Search for the cell housing the specified text and yield its [X, Y] center coordinate. 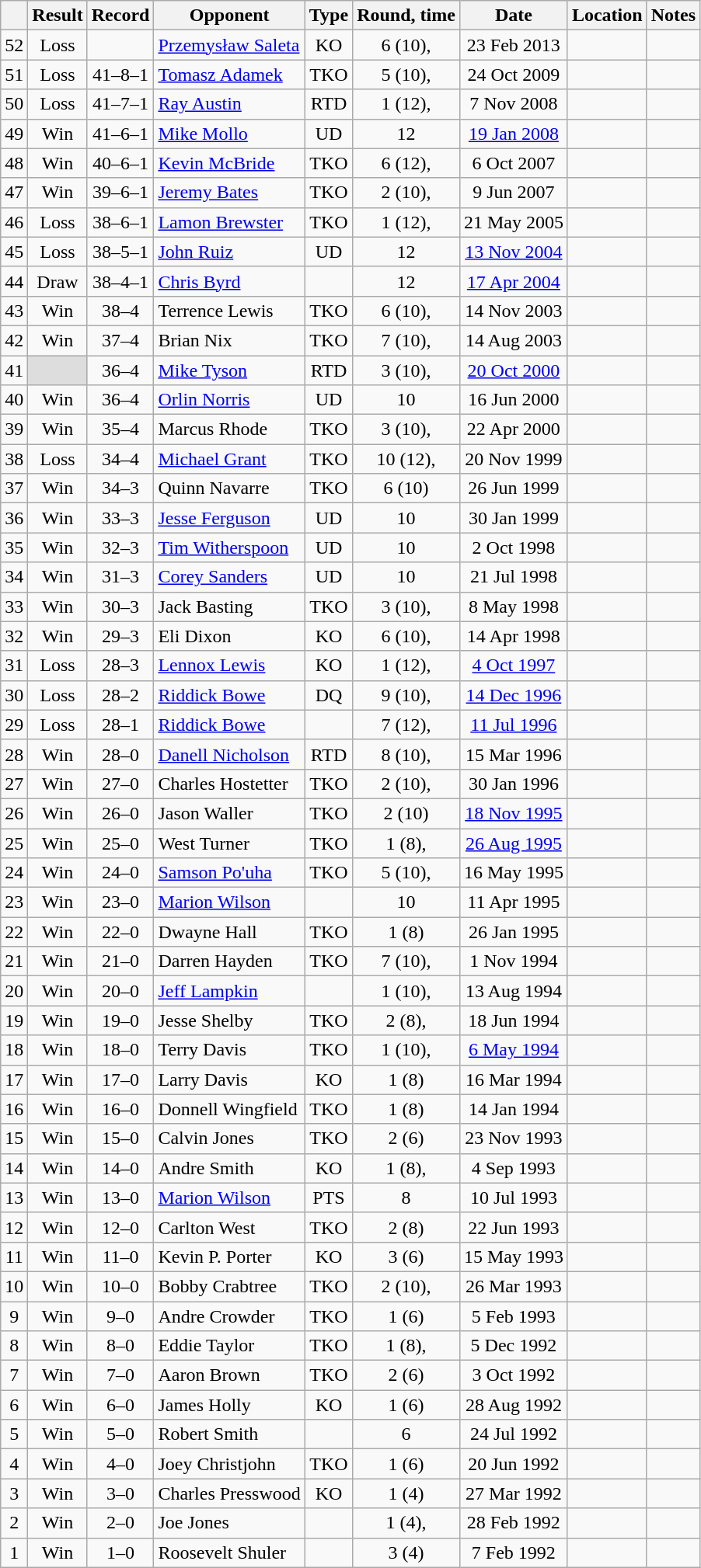
7 Feb 1992 [513, 1552]
20 Oct 2000 [513, 370]
Bobby Crabtree [229, 1286]
21 May 2005 [513, 222]
13 Aug 1994 [513, 991]
3 (6) [406, 1257]
Terry Davis [229, 1050]
Jack Basting [229, 607]
35–4 [120, 429]
17–0 [120, 1080]
14 [14, 1168]
28–2 [120, 695]
Andre Smith [229, 1168]
Larry Davis [229, 1080]
PTS [328, 1198]
Notes [673, 16]
Calvin Jones [229, 1139]
7 (12), [406, 725]
Quinn Navarre [229, 488]
6 (10) [406, 488]
2 Oct 1998 [513, 548]
48 [14, 163]
35 [14, 548]
28 [14, 754]
24 Oct 2009 [513, 75]
38–4 [120, 311]
9 [14, 1316]
26 [14, 813]
23 Nov 1993 [513, 1139]
3 (4) [406, 1552]
Darren Hayden [229, 961]
18 Nov 1995 [513, 813]
2 (10) [406, 813]
31–3 [120, 577]
5–0 [120, 1434]
41–6–1 [120, 134]
James Holly [229, 1405]
14 Dec 1996 [513, 695]
Eli Dixon [229, 636]
30 Jan 1996 [513, 784]
36 [14, 518]
5 Dec 1992 [513, 1346]
Jesse Ferguson [229, 518]
Robert Smith [229, 1434]
13–0 [120, 1198]
34 [14, 577]
7 [14, 1375]
16 Mar 1994 [513, 1080]
Ray Austin [229, 104]
Roosevelt Shuler [229, 1552]
Dwayne Hall [229, 932]
John Ruiz [229, 252]
Jeremy Bates [229, 193]
Donnell Wingfield [229, 1109]
Location [607, 16]
33–3 [120, 518]
28–1 [120, 725]
Lennox Lewis [229, 666]
18 [14, 1050]
38 [14, 459]
1 (4), [406, 1523]
18–0 [120, 1050]
17 Apr 2004 [513, 281]
28–0 [120, 754]
Jesse Shelby [229, 1020]
14 Nov 2003 [513, 311]
50 [14, 104]
6 May 1994 [513, 1050]
14–0 [120, 1168]
Brian Nix [229, 340]
34–3 [120, 488]
26–0 [120, 813]
24 [14, 873]
12–0 [120, 1227]
27–0 [120, 784]
38–4–1 [120, 281]
38–5–1 [120, 252]
33 [14, 607]
5 [14, 1434]
22 Jun 1993 [513, 1227]
23 [14, 902]
Corey Sanders [229, 577]
Orlin Norris [229, 400]
3–0 [120, 1493]
30 [14, 695]
14 Aug 2003 [513, 340]
Charles Hostetter [229, 784]
Charles Presswood [229, 1493]
26 Jan 1995 [513, 932]
4 Oct 1997 [513, 666]
47 [14, 193]
6 Oct 2007 [513, 163]
3 [14, 1493]
Type [328, 16]
49 [14, 134]
20 [14, 991]
2 (8) [406, 1227]
Jeff Lampkin [229, 991]
Tim Witherspoon [229, 548]
40 [14, 400]
8–0 [120, 1346]
13 Nov 2004 [513, 252]
37–4 [120, 340]
29–3 [120, 636]
Joe Jones [229, 1523]
39–6–1 [120, 193]
9 (10), [406, 695]
24 Jul 1992 [513, 1434]
Lamon Brewster [229, 222]
20–0 [120, 991]
4 Sep 1993 [513, 1168]
19–0 [120, 1020]
16 May 1995 [513, 873]
1 (4) [406, 1493]
9 Jun 2007 [513, 193]
1–0 [120, 1552]
24–0 [120, 873]
Record [120, 16]
15 [14, 1139]
Terrence Lewis [229, 311]
39 [14, 429]
7 Nov 2008 [513, 104]
15 May 1993 [513, 1257]
21–0 [120, 961]
19 Jan 2008 [513, 134]
Tomasz Adamek [229, 75]
27 Mar 1992 [513, 1493]
30 Jan 1999 [513, 518]
41 [14, 370]
10 Jul 1993 [513, 1198]
West Turner [229, 843]
Danell Nicholson [229, 754]
3 Oct 1992 [513, 1375]
11–0 [120, 1257]
8 May 1998 [513, 607]
15 Mar 1996 [513, 754]
28 Feb 1992 [513, 1523]
1 [14, 1552]
Joey Christjohn [229, 1464]
32 [14, 636]
Samson Po'uha [229, 873]
11 [14, 1257]
5 Feb 1993 [513, 1316]
25 [14, 843]
19 [14, 1020]
28 Aug 1992 [513, 1405]
52 [14, 45]
29 [14, 725]
DQ [328, 695]
Eddie Taylor [229, 1346]
11 Jul 1996 [513, 725]
Chris Byrd [229, 281]
22 [14, 932]
42 [14, 340]
Round, time [406, 16]
14 Apr 1998 [513, 636]
11 Apr 1995 [513, 902]
Michael Grant [229, 459]
26 Jun 1999 [513, 488]
1 Nov 1994 [513, 961]
23 Feb 2013 [513, 45]
27 [14, 784]
26 Aug 1995 [513, 843]
2 [14, 1523]
41–8–1 [120, 75]
40–6–1 [120, 163]
14 Jan 1994 [513, 1109]
Mike Mollo [229, 134]
32–3 [120, 548]
Carlton West [229, 1227]
Przemysław Saleta [229, 45]
Result [58, 16]
25–0 [120, 843]
16 Jun 2000 [513, 400]
23–0 [120, 902]
8 (10), [406, 754]
38–6–1 [120, 222]
Mike Tyson [229, 370]
17 [14, 1080]
22 Apr 2000 [513, 429]
2–0 [120, 1523]
22–0 [120, 932]
10–0 [120, 1286]
Kevin P. Porter [229, 1257]
46 [14, 222]
6–0 [120, 1405]
4 [14, 1464]
21 [14, 961]
45 [14, 252]
51 [14, 75]
28–3 [120, 666]
18 Jun 1994 [513, 1020]
20 Nov 1999 [513, 459]
16–0 [120, 1109]
Date [513, 16]
21 Jul 1998 [513, 577]
4–0 [120, 1464]
Draw [58, 281]
9–0 [120, 1316]
26 Mar 1993 [513, 1286]
20 Jun 1992 [513, 1464]
2 (8), [406, 1020]
6 (12), [406, 163]
15–0 [120, 1139]
43 [14, 311]
Marcus Rhode [229, 429]
Jason Waller [229, 813]
34–4 [120, 459]
Aaron Brown [229, 1375]
44 [14, 281]
Andre Crowder [229, 1316]
37 [14, 488]
31 [14, 666]
30–3 [120, 607]
Opponent [229, 16]
Kevin McBride [229, 163]
41–7–1 [120, 104]
16 [14, 1109]
7–0 [120, 1375]
10 (12), [406, 459]
13 [14, 1198]
